Scan for the cell matching the given text and deliver its [X, Y] coordinate at center. 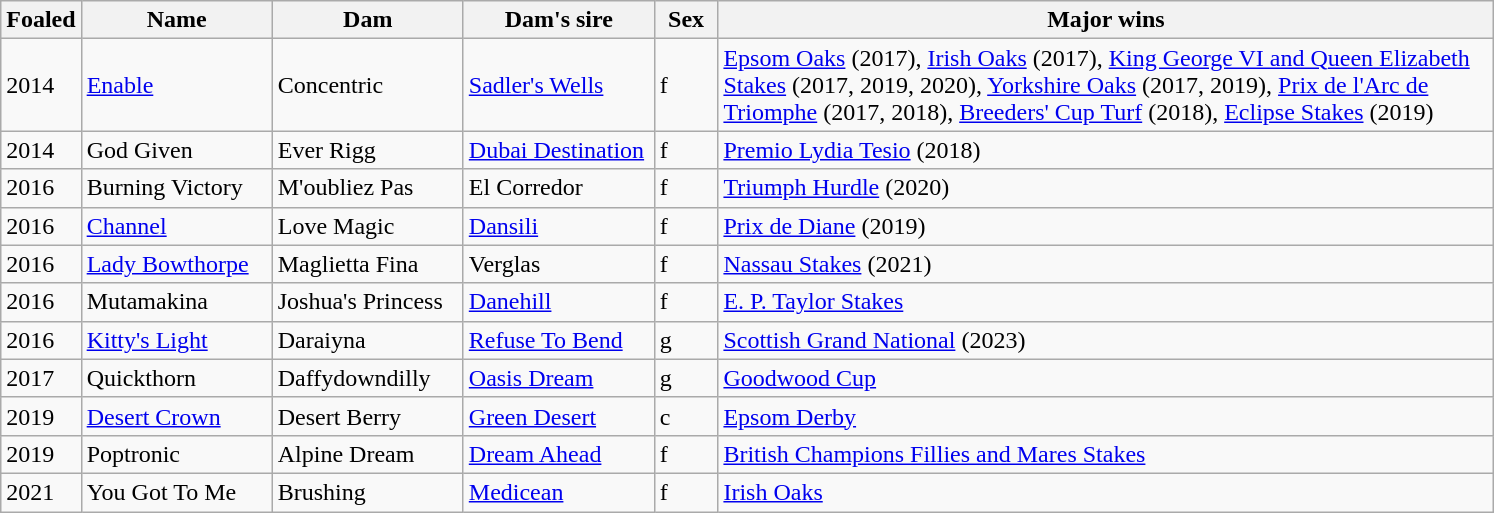
Prix de Diane (2019) [1106, 226]
Major wins [1106, 20]
Quickthorn [176, 378]
God Given [176, 150]
Enable [176, 85]
Nassau Stakes (2021) [1106, 264]
Danehill [558, 302]
Dam [368, 20]
Love Magic [368, 226]
Dream Ahead [558, 454]
Triumph Hurdle (2020) [1106, 188]
Verglas [558, 264]
c [686, 416]
Scottish Grand National (2023) [1106, 340]
Sex [686, 20]
Name [176, 20]
Goodwood Cup [1106, 378]
Desert Berry [368, 416]
Brushing [368, 492]
Concentric [368, 85]
Maglietta Fina [368, 264]
Joshua's Princess [368, 302]
Sadler's Wells [558, 85]
Epsom Derby [1106, 416]
Poptronic [176, 454]
You Got To Me [176, 492]
Kitty's Light [176, 340]
Daffydowndilly [368, 378]
El Corredor [558, 188]
Lady Bowthorpe [176, 264]
Alpine Dream [368, 454]
Dam's sire [558, 20]
Dansili [558, 226]
Desert Crown [176, 416]
2017 [41, 378]
British Champions Fillies and Mares Stakes [1106, 454]
Green Desert [558, 416]
M'oubliez Pas [368, 188]
Mutamakina [176, 302]
Medicean [558, 492]
Channel [176, 226]
Burning Victory [176, 188]
2021 [41, 492]
Premio Lydia Tesio (2018) [1106, 150]
Dubai Destination [558, 150]
Daraiyna [368, 340]
Oasis Dream [558, 378]
Ever Rigg [368, 150]
Irish Oaks [1106, 492]
E. P. Taylor Stakes [1106, 302]
Refuse To Bend [558, 340]
Foaled [41, 20]
